Extract the [X, Y] coordinate from the center of the cell holding the provided text.  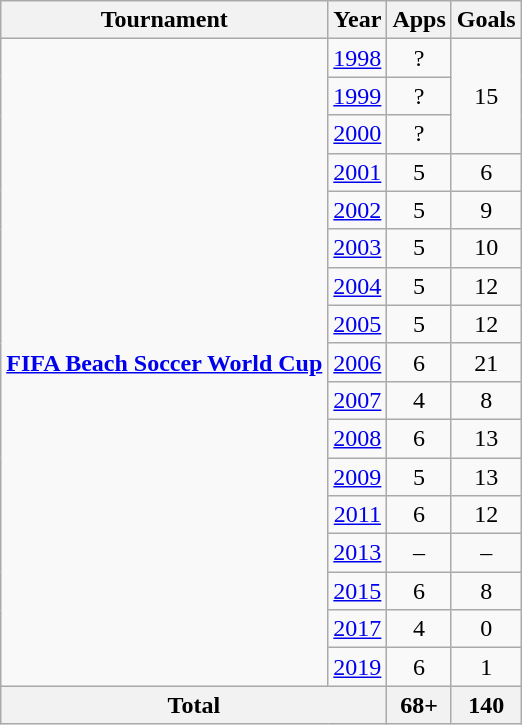
Total [194, 705]
15 [486, 96]
2003 [358, 248]
2002 [358, 210]
21 [486, 362]
2001 [358, 172]
2011 [358, 515]
2008 [358, 438]
1998 [358, 58]
2005 [358, 324]
FIFA Beach Soccer World Cup [164, 362]
2009 [358, 477]
68+ [419, 705]
10 [486, 248]
2006 [358, 362]
2019 [358, 667]
140 [486, 705]
9 [486, 210]
2004 [358, 286]
Goals [486, 20]
1 [486, 667]
1999 [358, 96]
2007 [358, 400]
2017 [358, 629]
0 [486, 629]
2000 [358, 134]
Apps [419, 20]
2013 [358, 553]
Year [358, 20]
Tournament [164, 20]
2015 [358, 591]
